Detect which cell encompasses the target text, then output its [x, y] center coordinate. 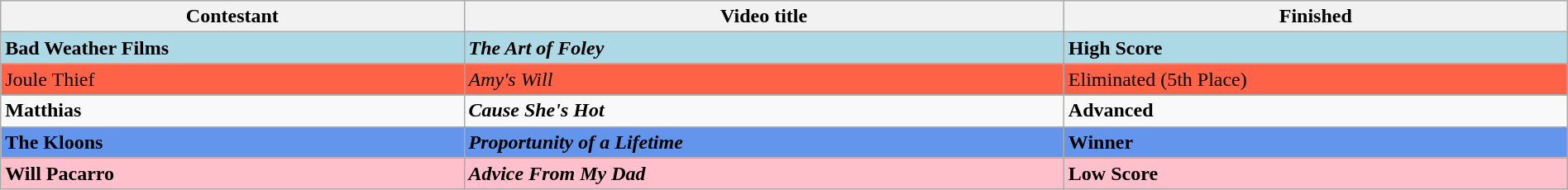
Low Score [1315, 173]
Cause She's Hot [764, 111]
Bad Weather Films [232, 48]
Advice From My Dad [764, 173]
Video title [764, 17]
Amy's Will [764, 79]
High Score [1315, 48]
Advanced [1315, 111]
The Kloons [232, 142]
Eliminated (5th Place) [1315, 79]
Finished [1315, 17]
The Art of Foley [764, 48]
Matthias [232, 111]
Will Pacarro [232, 173]
Contestant [232, 17]
Joule Thief [232, 79]
Proportunity of a Lifetime [764, 142]
Winner [1315, 142]
